Detect which cell encompasses the target text, then output its [X, Y] center coordinate. 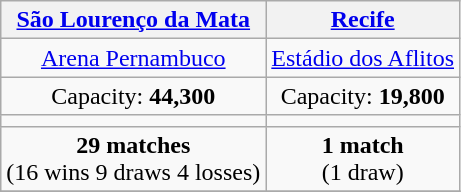
29 matches(16 wins 9 draws 4 losses) [134, 158]
Recife [363, 20]
1 match(1 draw) [363, 158]
Capacity: 44,300 [134, 96]
Arena Pernambuco [134, 58]
Estádio dos Aflitos [363, 58]
São Lourenço da Mata [134, 20]
Capacity: 19,800 [363, 96]
